Find where the given text appears and provide that cell's center as (X, Y) coordinate. 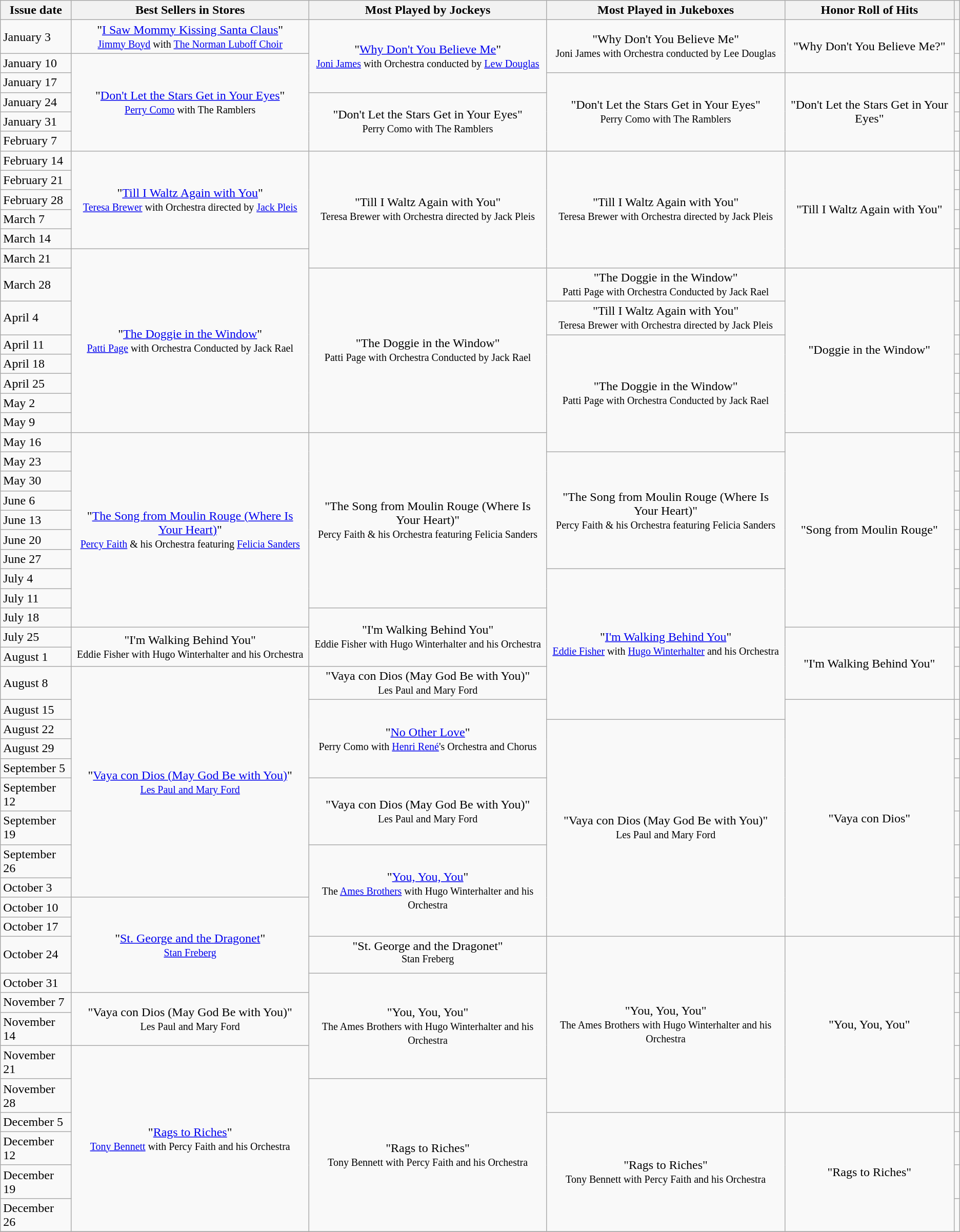
August 15 (36, 710)
March 14 (36, 238)
August 22 (36, 729)
February 7 (36, 141)
February 28 (36, 199)
May 9 (36, 422)
"The Song from Moulin Rouge (Where Is Your Heart)" Percy Faith & his Orchestra featuring Felicia Sanders (666, 510)
"Why Don't You Believe Me"Joni James with Orchestra conducted by Lee Douglas (666, 46)
"Song from Moulin Rouge" (869, 530)
February 21 (36, 180)
October 17 (36, 926)
January 24 (36, 102)
October 24 (36, 955)
"Vaya con Dios" (869, 818)
November 28 (36, 1095)
August 8 (36, 683)
November 21 (36, 1062)
October 10 (36, 907)
Issue date (36, 10)
"Doggie in the Window" (869, 350)
May 16 (36, 442)
August 1 (36, 657)
Honor Roll of Hits (869, 10)
"You, You, You" (869, 1024)
May 2 (36, 403)
September 19 (36, 827)
January 3 (36, 37)
April 4 (36, 318)
June 27 (36, 559)
November 7 (36, 1002)
June 20 (36, 539)
July 4 (36, 578)
April 25 (36, 383)
"Till I Waltz Again with You" (869, 209)
August 29 (36, 749)
April 18 (36, 364)
"Rags to Riches" (869, 1172)
December 5 (36, 1122)
September 26 (36, 861)
Best Sellers in Stores (190, 10)
November 14 (36, 1028)
Most Played in Jukeboxes (666, 10)
"No Other Love"Perry Como with Henri René's Orchestra and Chorus (428, 739)
July 18 (36, 618)
March 21 (36, 258)
September 5 (36, 768)
March 28 (36, 285)
June 6 (36, 500)
October 31 (36, 983)
December 12 (36, 1148)
March 7 (36, 219)
October 3 (36, 887)
July 25 (36, 637)
"Don't Let the Stars Get in Your Eyes" (869, 112)
Most Played by Jockeys (428, 10)
December 19 (36, 1181)
January 31 (36, 122)
January 10 (36, 63)
January 17 (36, 83)
"I Saw Mommy Kissing Santa Claus"Jimmy Boyd with The Norman Luboff Choir (190, 37)
July 11 (36, 598)
May 23 (36, 461)
September 12 (36, 795)
"Why Don't You Believe Me"Joni James with Orchestra conducted by Lew Douglas (428, 56)
"I'm Walking Behind You" (869, 663)
May 30 (36, 481)
December 26 (36, 1215)
February 14 (36, 160)
April 11 (36, 345)
"Why Don't You Believe Me?" (869, 46)
June 13 (36, 520)
